Determine the [x, y] coordinate at the center of the cell enclosing the given text.  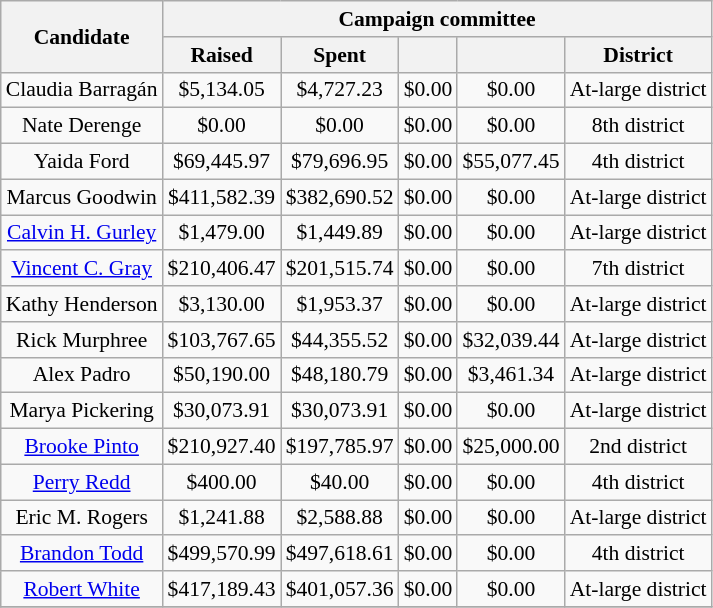
8th district [638, 126]
Marcus Goodwin [82, 197]
$103,767.65 [222, 340]
$210,406.47 [222, 269]
$411,582.39 [222, 197]
$201,515.74 [340, 269]
Nate Derenge [82, 126]
Marya Pickering [82, 411]
$382,690.52 [340, 197]
Raised [222, 55]
7th district [638, 269]
$1,479.00 [222, 233]
Candidate [82, 36]
$4,727.23 [340, 90]
$50,190.00 [222, 375]
$400.00 [222, 482]
$40.00 [340, 482]
$69,445.97 [222, 162]
Vincent C. Gray [82, 269]
$401,057.36 [340, 589]
$3,130.00 [222, 304]
$25,000.00 [510, 447]
$2,588.88 [340, 518]
Yaida Ford [82, 162]
$48,180.79 [340, 375]
2nd district [638, 447]
Alex Padro [82, 375]
$5,134.05 [222, 90]
District [638, 55]
$79,696.95 [340, 162]
$44,355.52 [340, 340]
Perry Redd [82, 482]
$55,077.45 [510, 162]
$1,953.37 [340, 304]
$3,461.34 [510, 375]
Brooke Pinto [82, 447]
Rick Murphree [82, 340]
Campaign committee [438, 19]
$497,618.61 [340, 554]
Kathy Henderson [82, 304]
$499,570.99 [222, 554]
$1,241.88 [222, 518]
$417,189.43 [222, 589]
$210,927.40 [222, 447]
$32,039.44 [510, 340]
Brandon Todd [82, 554]
$197,785.97 [340, 447]
Robert White [82, 589]
$1,449.89 [340, 233]
Spent [340, 55]
Claudia Barragán [82, 90]
Calvin H. Gurley [82, 233]
Eric M. Rogers [82, 518]
